Detect which cell encompasses the target text, then output its [x, y] center coordinate. 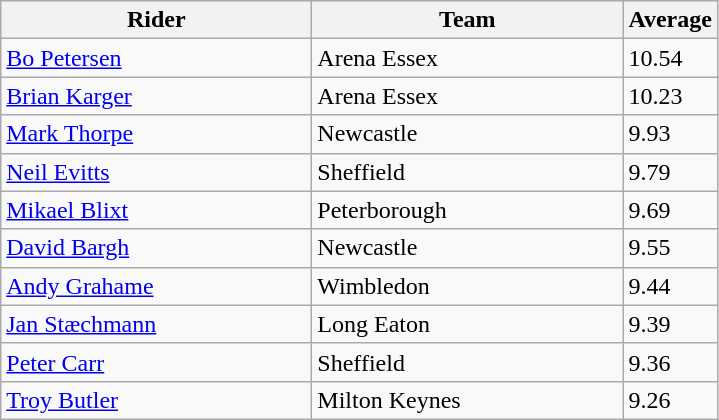
Bo Petersen [156, 58]
9.26 [670, 400]
Brian Karger [156, 96]
David Bargh [156, 248]
Troy Butler [156, 400]
9.36 [670, 362]
Peterborough [468, 210]
9.79 [670, 172]
9.93 [670, 134]
Mark Thorpe [156, 134]
Jan Stæchmann [156, 324]
9.69 [670, 210]
Milton Keynes [468, 400]
Rider [156, 20]
9.44 [670, 286]
Team [468, 20]
Mikael Blixt [156, 210]
Peter Carr [156, 362]
Neil Evitts [156, 172]
Andy Grahame [156, 286]
Long Eaton [468, 324]
Wimbledon [468, 286]
10.54 [670, 58]
Average [670, 20]
9.55 [670, 248]
9.39 [670, 324]
10.23 [670, 96]
